Determine the [x, y] coordinate at the center of the cell enclosing the given text.  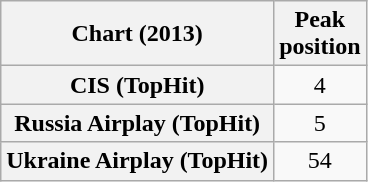
54 [320, 161]
5 [320, 123]
Peakposition [320, 34]
Russia Airplay (TopHit) [138, 123]
Chart (2013) [138, 34]
4 [320, 85]
CIS (TopHit) [138, 85]
Ukraine Airplay (TopHit) [138, 161]
